Scan for the cell matching the given text and deliver its (x, y) coordinate at center. 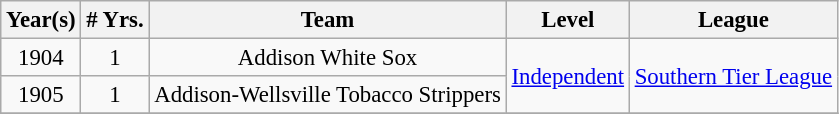
Independent (568, 76)
# Yrs. (115, 20)
League (733, 20)
1905 (41, 95)
Level (568, 20)
Addison-Wellsville Tobacco Strippers (328, 95)
Addison White Sox (328, 58)
1904 (41, 58)
Team (328, 20)
Southern Tier League (733, 76)
Year(s) (41, 20)
